Provide the [X, Y] coordinate of the cell's center where the given text is located.  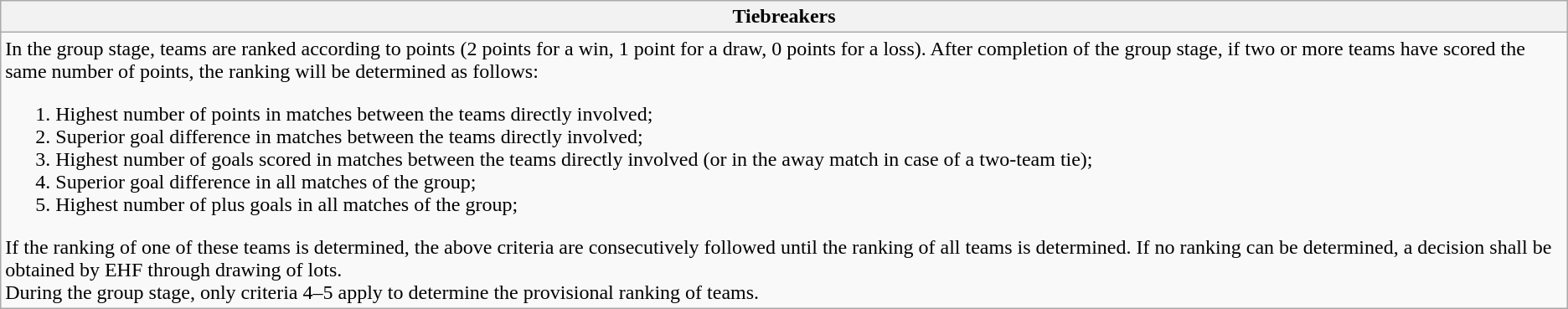
Tiebreakers [784, 17]
